Return the (x, y) coordinate for the center point of the cell that contains the specified text.  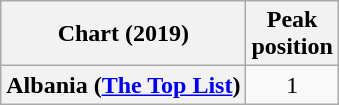
1 (292, 85)
Peakposition (292, 34)
Chart (2019) (124, 34)
Albania (The Top List) (124, 85)
